Pinpoint the cell where the given text exists, returning its (x, y) midpoint coordinate. 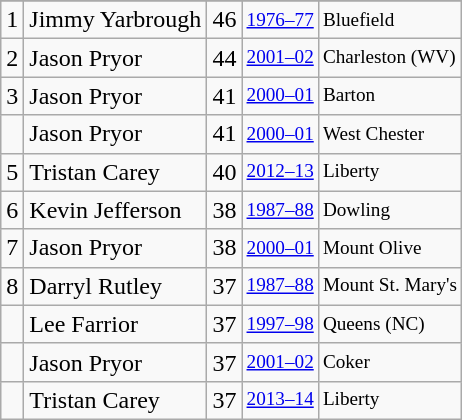
Darryl Rutley (116, 286)
7 (12, 248)
5 (12, 172)
2013–14 (280, 400)
Coker (390, 362)
Mount Olive (390, 248)
44 (224, 58)
8 (12, 286)
Barton (390, 96)
Lee Farrior (116, 324)
1 (12, 20)
Queens (NC) (390, 324)
Kevin Jefferson (116, 210)
1997–98 (280, 324)
Jimmy Yarbrough (116, 20)
2 (12, 58)
2012–13 (280, 172)
Dowling (390, 210)
46 (224, 20)
3 (12, 96)
1976–77 (280, 20)
6 (12, 210)
Mount St. Mary's (390, 286)
Bluefield (390, 20)
West Chester (390, 134)
40 (224, 172)
Charleston (WV) (390, 58)
